Determine the [X, Y] coordinate at the center of the cell enclosing the given text.  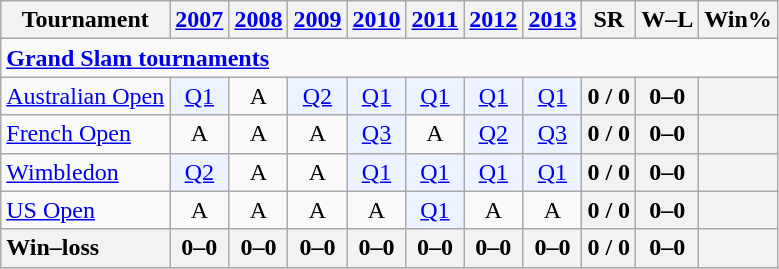
Tournament [86, 20]
French Open [86, 134]
Wimbledon [86, 172]
Win–loss [86, 248]
2013 [552, 20]
2008 [258, 20]
2007 [200, 20]
2012 [494, 20]
W–L [668, 20]
US Open [86, 210]
Win% [738, 20]
2011 [435, 20]
Grand Slam tournaments [390, 58]
2010 [376, 20]
SR [609, 20]
Australian Open [86, 96]
2009 [318, 20]
